Locate the cell with the specified text and output its (x, y) center coordinate. 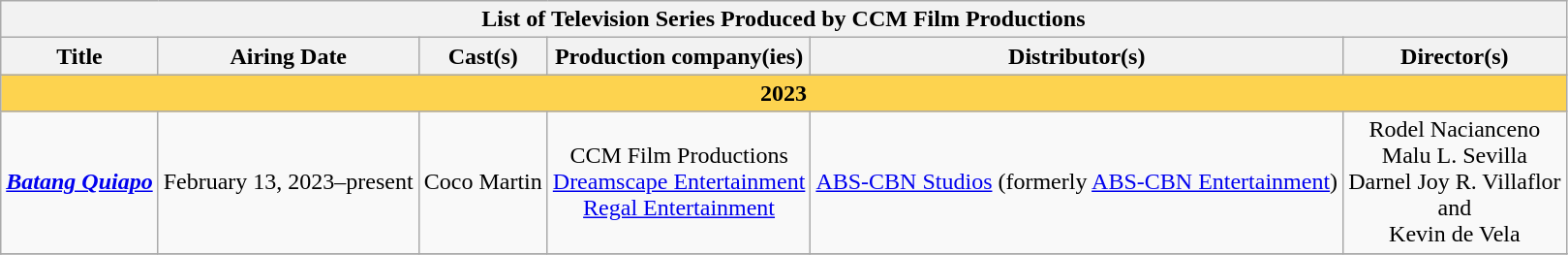
Director(s) (1455, 56)
Title (79, 56)
Batang Quiapo (79, 182)
Rodel Nacianceno Malu L. Sevilla Darnel Joy R. Villaflor and Kevin de Vela (1455, 182)
ABS-CBN Studios (formerly ABS-CBN Entertainment) (1077, 182)
Production company(ies) (679, 56)
List of Television Series Produced by CCM Film Productions (784, 19)
Cast(s) (482, 56)
Coco Martin (482, 182)
February 13, 2023–present (289, 182)
2023 (784, 93)
CCM Film Productions Dreamscape Entertainment Regal Entertainment (679, 182)
Distributor(s) (1077, 56)
Airing Date (289, 56)
